Output the [x, y] coordinate of the center of the cell containing the given text.  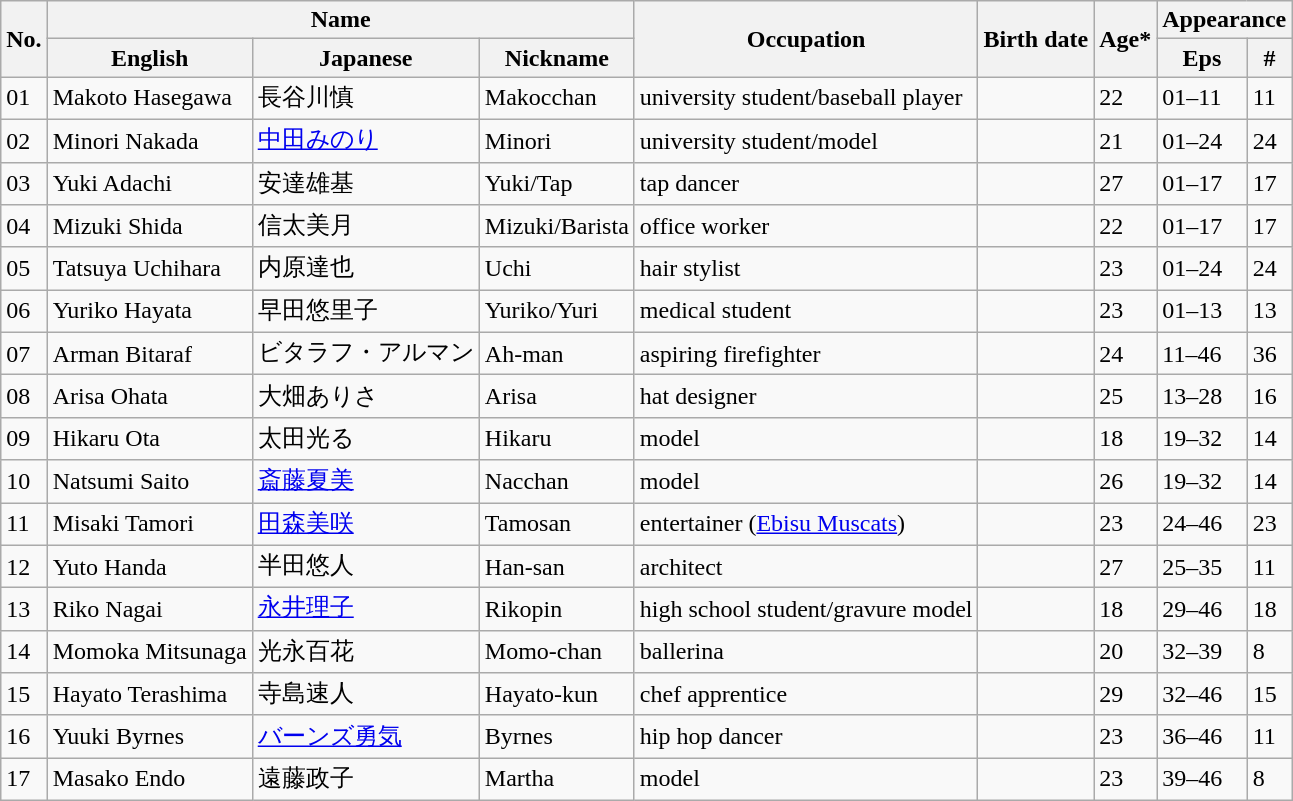
architect [806, 566]
chef apprentice [806, 694]
光永百花 [366, 652]
No. [24, 39]
Name [340, 20]
Hikaru [556, 438]
39–46 [1202, 780]
大畑ありさ [366, 396]
Minori [556, 140]
Yuki/Tap [556, 184]
安達雄基 [366, 184]
26 [1126, 482]
24–46 [1202, 524]
Appearance [1224, 20]
36 [1270, 354]
Yuriko Hayata [150, 312]
Japanese [366, 58]
05 [24, 268]
Minori Nakada [150, 140]
中田みのり [366, 140]
Yuuki Byrnes [150, 736]
Age* [1126, 39]
29–46 [1202, 610]
office worker [806, 226]
06 [24, 312]
Yuki Adachi [150, 184]
寺島速人 [366, 694]
Hayato-kun [556, 694]
斎藤夏美 [366, 482]
02 [24, 140]
太田光る [366, 438]
ビタラフ・アルマン [366, 354]
Yuto Handa [150, 566]
Misaki Tamori [150, 524]
Eps [1202, 58]
English [150, 58]
Birth date [1036, 39]
25–35 [1202, 566]
tap dancer [806, 184]
Arman Bitaraf [150, 354]
# [1270, 58]
07 [24, 354]
Tamosan [556, 524]
hair stylist [806, 268]
01–11 [1202, 98]
Momo-chan [556, 652]
hip hop dancer [806, 736]
Ah-man [556, 354]
32–39 [1202, 652]
20 [1126, 652]
早田悠里子 [366, 312]
Nacchan [556, 482]
内原達也 [366, 268]
Occupation [806, 39]
13–28 [1202, 396]
Arisa Ohata [150, 396]
Makocchan [556, 98]
Masako Endo [150, 780]
Hayato Terashima [150, 694]
29 [1126, 694]
university student/baseball player [806, 98]
信太美月 [366, 226]
11–46 [1202, 354]
永井理子 [366, 610]
Momoka Mitsunaga [150, 652]
21 [1126, 140]
25 [1126, 396]
12 [24, 566]
04 [24, 226]
Rikopin [556, 610]
32–46 [1202, 694]
hat designer [806, 396]
36–46 [1202, 736]
Tatsuya Uchihara [150, 268]
03 [24, 184]
Martha [556, 780]
バーンズ勇気 [366, 736]
Hikaru Ota [150, 438]
Uchi [556, 268]
Nickname [556, 58]
09 [24, 438]
半田悠人 [366, 566]
university student/model [806, 140]
01 [24, 98]
Byrnes [556, 736]
ballerina [806, 652]
Han-san [556, 566]
Arisa [556, 396]
01–13 [1202, 312]
entertainer (Ebisu Muscats) [806, 524]
Yuriko/Yuri [556, 312]
08 [24, 396]
medical student [806, 312]
10 [24, 482]
Makoto Hasegawa [150, 98]
遠藤政子 [366, 780]
Natsumi Saito [150, 482]
Riko Nagai [150, 610]
長谷川慎 [366, 98]
aspiring firefighter [806, 354]
田森美咲 [366, 524]
Mizuki/Barista [556, 226]
Mizuki Shida [150, 226]
high school student/gravure model [806, 610]
